Detect which cell encompasses the target text, then output its [x, y] center coordinate. 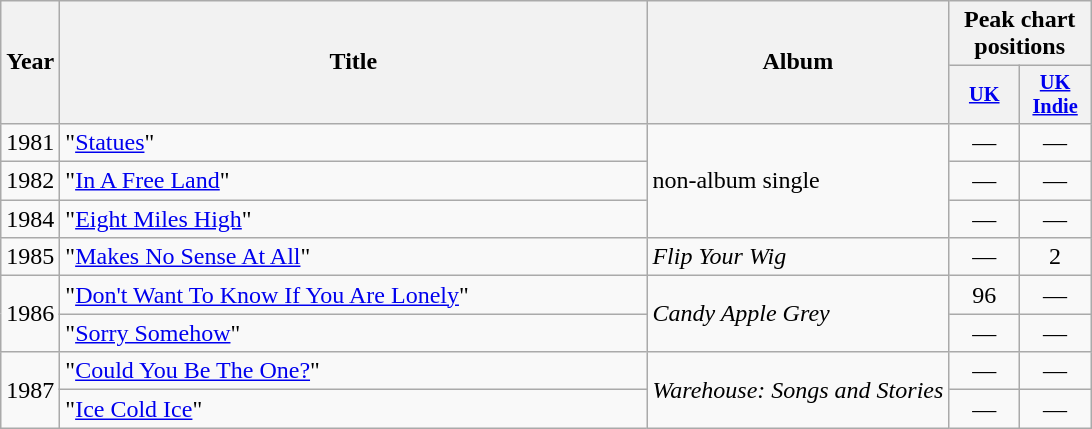
Album [798, 62]
1985 [30, 257]
1986 [30, 314]
"Makes No Sense At All" [354, 257]
Year [30, 62]
Warehouse: Songs and Stories [798, 390]
"In A Free Land" [354, 181]
non-album single [798, 180]
"Statues" [354, 142]
Candy Apple Grey [798, 314]
Title [354, 62]
UK [984, 95]
UK Indie [1056, 95]
Peak chart positions [1020, 34]
1987 [30, 390]
1981 [30, 142]
"Eight Miles High" [354, 219]
Flip Your Wig [798, 257]
"Don't Want To Know If You Are Lonely" [354, 295]
"Ice Cold Ice" [354, 409]
1982 [30, 181]
"Could You Be The One?" [354, 371]
96 [984, 295]
1984 [30, 219]
2 [1056, 257]
"Sorry Somehow" [354, 333]
